Detect which cell encompasses the target text, then output its (x, y) center coordinate. 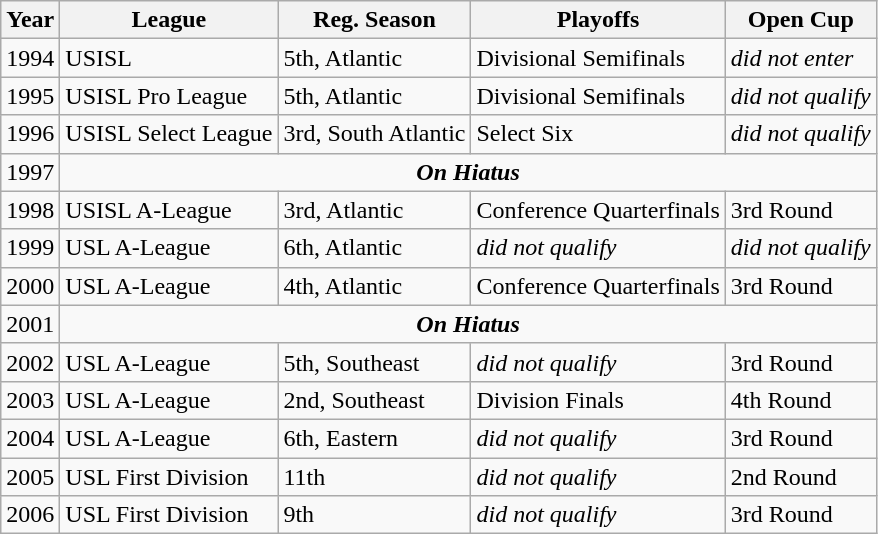
6th, Eastern (374, 438)
2004 (30, 438)
6th, Atlantic (374, 248)
Division Finals (598, 400)
2000 (30, 286)
2nd, Southeast (374, 400)
Year (30, 20)
Playoffs (598, 20)
2003 (30, 400)
Open Cup (800, 20)
2006 (30, 515)
Select Six (598, 134)
USISL (169, 58)
did not enter (800, 58)
USISL Select League (169, 134)
3rd, South Atlantic (374, 134)
2002 (30, 362)
1997 (30, 172)
11th (374, 477)
1994 (30, 58)
2005 (30, 477)
2001 (30, 324)
USISL A-League (169, 210)
1995 (30, 96)
USISL Pro League (169, 96)
3rd, Atlantic (374, 210)
1999 (30, 248)
5th, Southeast (374, 362)
1998 (30, 210)
4th Round (800, 400)
2nd Round (800, 477)
9th (374, 515)
League (169, 20)
1996 (30, 134)
Reg. Season (374, 20)
4th, Atlantic (374, 286)
